Output the [x, y] coordinate of the center of the cell containing the given text.  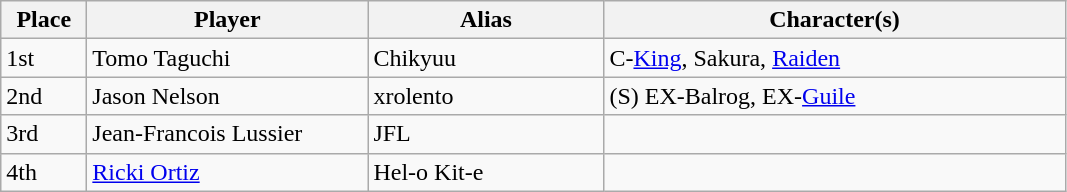
4th [44, 172]
Jean-Francois Lussier [228, 134]
Chikyuu [486, 58]
1st [44, 58]
C-King, Sakura, Raiden [834, 58]
Player [228, 20]
xrolento [486, 96]
Alias [486, 20]
Place [44, 20]
Ricki Ortiz [228, 172]
(S) EX-Balrog, EX-Guile [834, 96]
Tomo Taguchi [228, 58]
Jason Nelson [228, 96]
Hel-o Kit-e [486, 172]
2nd [44, 96]
Character(s) [834, 20]
3rd [44, 134]
JFL [486, 134]
